Determine the (x, y) coordinate at the center of the cell enclosing the given text.  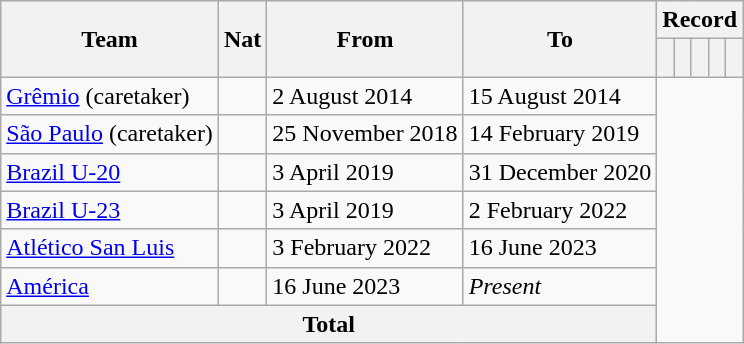
Brazil U-20 (110, 172)
Nat (242, 39)
3 February 2022 (365, 248)
Present (560, 286)
América (110, 286)
15 August 2014 (560, 96)
Team (110, 39)
25 November 2018 (365, 134)
2 August 2014 (365, 96)
Atlético San Luis (110, 248)
Total (329, 324)
From (365, 39)
To (560, 39)
São Paulo (caretaker) (110, 134)
31 December 2020 (560, 172)
Grêmio (caretaker) (110, 96)
2 February 2022 (560, 210)
Brazil U-23 (110, 210)
Record (700, 20)
14 February 2019 (560, 134)
